For the text-containing cell, return its midpoint in (X, Y) coordinate format. 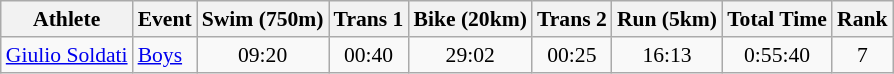
Giulio Soldati (67, 55)
7 (862, 55)
Athlete (67, 19)
Rank (862, 19)
Swim (750m) (263, 19)
Run (5km) (667, 19)
Trans 2 (572, 19)
Bike (20km) (470, 19)
29:02 (470, 55)
Total Time (777, 19)
00:40 (369, 55)
09:20 (263, 55)
Event (165, 19)
Trans 1 (369, 19)
00:25 (572, 55)
Boys (165, 55)
16:13 (667, 55)
0:55:40 (777, 55)
